Identify which cell holds the provided text, then report its (X, Y) central coordinate. 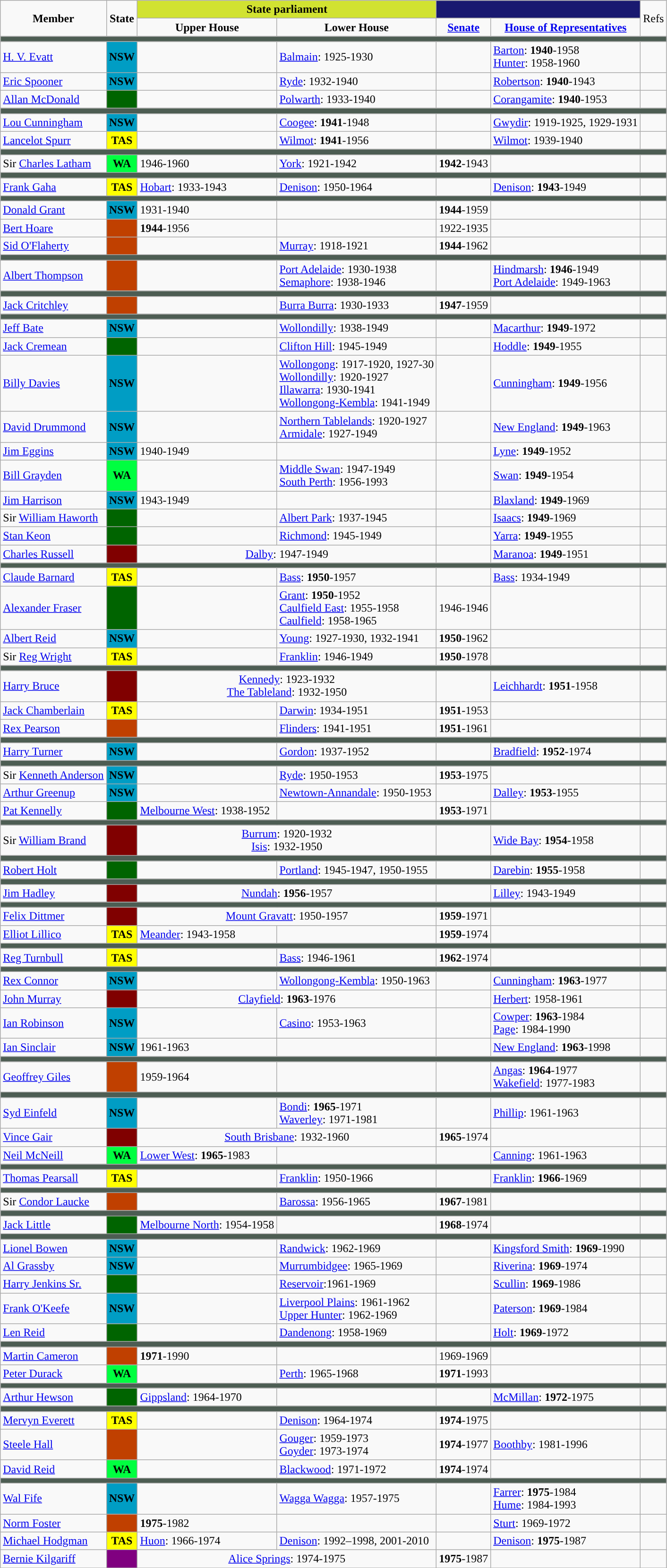
Scullin: 1969-1986 (566, 1284)
Ian Sinclair (53, 1048)
Randwick: 1962-1969 (357, 1248)
Michael Hodgman (53, 1541)
Denison: 1964-1974 (357, 1420)
Lilley: 1943-1949 (566, 893)
Wide Bay: 1954-1958 (566, 841)
1974-1975 (464, 1420)
Sir Kenneth Anderson (53, 775)
Albert Reid (53, 639)
Murrumbidgee: 1965-1969 (357, 1266)
Yarra: 1949-1955 (566, 536)
Refs (654, 18)
1946-1946 (464, 608)
Harry Bruce (53, 686)
Gordon: 1937-1952 (357, 751)
Dandenong: 1958-1969 (357, 1333)
Portland: 1945-1947, 1950-1955 (357, 870)
Wilmot: 1941-1956 (357, 140)
Jim Eggins (53, 451)
Neil McNeill (53, 1155)
Grant: 1950-1952Caulfield East: 1955-1958Caulfield: 1958-1965 (357, 608)
Hindmarsh: 1946-1949Port Adelaide: 1949-1963 (566, 276)
Farrer: 1975-1984Hume: 1984-1993 (566, 1498)
Wollondilly: 1938-1949 (357, 328)
Denison: 1975-1987 (566, 1541)
Blaxland: 1949-1969 (566, 500)
1922-1935 (464, 228)
1975-1982 (207, 1523)
Lancelot Spurr (53, 140)
Wagga Wagga: 1957-1975 (357, 1498)
Bert Hoare (53, 228)
Gippsland: 1964-1970 (207, 1397)
State parliament (287, 9)
H. V. Evatt (53, 57)
Perth: 1965-1968 (357, 1374)
1943-1949 (207, 500)
Bass: 1950-1957 (357, 577)
1947-1959 (464, 305)
Burra Burra: 1930-1933 (357, 305)
Frank Gaha (53, 187)
Stan Keon (53, 536)
Phillip: 1961-1963 (566, 1113)
Claude Barnard (53, 577)
Maranoa: 1949-1951 (566, 554)
1971-1993 (464, 1374)
Huon: 1966-1974 (207, 1541)
Meander: 1943-1958 (207, 934)
Ryde: 1950-1953 (357, 775)
Wollongong: 1917-1920, 1927-30Wollondilly: 1920-1927Illawarra: 1930-1941Wollongong-Kembla: 1941-1949 (357, 383)
Riverina: 1969-1974 (566, 1266)
Northern Tablelands: 1920-1927Armidale: 1927-1949 (357, 427)
1971-1990 (207, 1356)
1944-1962 (464, 246)
Newtown-Annandale: 1950-1953 (357, 793)
Cowper: 1963-1984Page: 1984-1990 (566, 1023)
Jim Harrison (53, 500)
Lionel Bowen (53, 1248)
Jeff Bate (53, 328)
Kennedy: 1923-1932The Tableland: 1932-1950 (287, 686)
Alexander Fraser (53, 608)
Swan: 1949-1954 (566, 475)
Hobart: 1933-1943 (207, 187)
1940-1949 (207, 451)
New England: 1963-1998 (566, 1048)
1931-1940 (207, 210)
Macarthur: 1949-1972 (566, 328)
John Murray (53, 999)
Herbert: 1958-1961 (566, 999)
Franklin: 1946-1949 (357, 656)
1974-1977 (464, 1444)
1969-1969 (464, 1356)
Denison: 1992–1998, 2001-2010 (357, 1541)
Ryde: 1932-1940 (357, 81)
Darebin: 1955-1958 (566, 870)
David Drummond (53, 427)
Bass: 1946-1961 (357, 957)
Sturt: 1969-1972 (566, 1523)
1953-1971 (464, 811)
Cunningham: 1949-1956 (566, 383)
Jack Cremean (53, 346)
House of Representatives (566, 27)
Senate (464, 27)
Nundah: 1956-1957 (287, 893)
Lower West: 1965-1983 (207, 1155)
Arthur Hewson (53, 1397)
1951-1961 (464, 728)
Alice Springs: 1974-1975 (287, 1559)
Lower House (357, 27)
Ian Robinson (53, 1023)
Vince Gair (53, 1137)
1975-1987 (464, 1559)
1965-1974 (464, 1137)
Liverpool Plains: 1961-1962Upper Hunter: 1962-1969 (357, 1308)
1962-1974 (464, 957)
Port Adelaide: 1930-1938Semaphore: 1938-1946 (357, 276)
Holt: 1969-1972 (566, 1333)
1944-1956 (207, 228)
Barton: 1940-1958Hunter: 1958-1960 (566, 57)
McMillan: 1972-1975 (566, 1397)
Denison: 1943-1949 (566, 187)
Robertson: 1940-1943 (566, 81)
Mervyn Everett (53, 1420)
Bass: 1934-1949 (566, 577)
Middle Swan: 1947-1949 South Perth: 1956-1993 (357, 475)
Isaacs: 1949-1969 (566, 518)
Angas: 1964-1977Wakefield: 1977-1983 (566, 1077)
Dalley: 1953-1955 (566, 793)
Wollongong-Kembla: 1950-1963 (357, 980)
Polwarth: 1933-1940 (357, 99)
Arthur Greenup (53, 793)
State (122, 18)
Wilmot: 1939-1940 (566, 140)
Darwin: 1934-1951 (357, 710)
Allan McDonald (53, 99)
Sir Charles Latham (53, 163)
Sir Reg Wright (53, 656)
Jack Critchley (53, 305)
Denison: 1950-1964 (357, 187)
Sir William Brand (53, 841)
Reservoir:1961-1969 (357, 1284)
1951-1953 (464, 710)
Felix Dittmer (53, 916)
Geoffrey Giles (53, 1077)
Lou Cunningham (53, 122)
Eric Spooner (53, 81)
Bernie Kilgariff (53, 1559)
1946-1960 (207, 163)
Coogee: 1941-1948 (357, 122)
Rex Connor (53, 980)
Leichhardt: 1951-1958 (566, 686)
York: 1921-1942 (357, 163)
Bill Grayden (53, 475)
Young: 1927-1930, 1932-1941 (357, 639)
Len Reid (53, 1333)
Gouger: 1959-1973Goyder: 1973-1974 (357, 1444)
Lyne: 1949-1952 (566, 451)
Norm Foster (53, 1523)
David Reid (53, 1469)
Gwydir: 1919-1925, 1929-1931 (566, 122)
Sid O'Flaherty (53, 246)
Billy Davies (53, 383)
Upper House (207, 27)
1959-1974 (464, 934)
1944-1959 (464, 210)
Bondi: 1965-1971Waverley: 1971-1981 (357, 1113)
Jack Chamberlain (53, 710)
1974-1974 (464, 1469)
Balmain: 1925-1930 (357, 57)
Rex Pearson (53, 728)
Murray: 1918-1921 (357, 246)
Jack Little (53, 1225)
New England: 1949-1963 (566, 427)
1950-1962 (464, 639)
Reg Turnbull (53, 957)
Corangamite: 1940-1953 (566, 99)
Peter Durack (53, 1374)
Al Grassby (53, 1266)
Donald Grant (53, 210)
1967-1981 (464, 1202)
1942-1943 (464, 163)
Richmond: 1945-1949 (357, 536)
Boothby: 1981-1996 (566, 1444)
Kingsford Smith: 1969-1990 (566, 1248)
1959-1971 (464, 916)
Jim Hadley (53, 893)
Pat Kennelly (53, 811)
South Brisbane: 1932-1960 (287, 1137)
Albert Thompson (53, 276)
Elliot Lillico (53, 934)
1961-1963 (207, 1048)
Clifton Hill: 1945-1949 (357, 346)
Franklin: 1950-1966 (357, 1178)
Canning: 1961-1963 (566, 1155)
Bradfield: 1952-1974 (566, 751)
Thomas Pearsall (53, 1178)
Steele Hall (53, 1444)
Cunningham: 1963-1977 (566, 980)
Hoddle: 1949-1955 (566, 346)
Clayfield: 1963-1976 (287, 999)
Martin Cameron (53, 1356)
Syd Einfeld (53, 1113)
1959-1964 (207, 1077)
Robert Holt (53, 870)
Sir William Haworth (53, 518)
Blackwood: 1971-1972 (357, 1469)
Albert Park: 1937-1945 (357, 518)
Franklin: 1966-1969 (566, 1178)
Harry Turner (53, 751)
Mount Gravatt: 1950-1957 (287, 916)
Frank O'Keefe (53, 1308)
Harry Jenkins Sr. (53, 1284)
Member (53, 18)
Charles Russell (53, 554)
Sir Condor Laucke (53, 1202)
1968-1974 (464, 1225)
Casino: 1953-1963 (357, 1023)
Barossa: 1956-1965 (357, 1202)
Melbourne West: 1938-1952 (207, 811)
Wal Fife (53, 1498)
1950-1978 (464, 656)
Melbourne North: 1954-1958 (207, 1225)
1953-1975 (464, 775)
Flinders: 1941-1951 (357, 728)
Paterson: 1969-1984 (566, 1308)
Burrum: 1920-1932Isis: 1932-1950 (287, 841)
Dalby: 1947-1949 (287, 554)
